Locate the cell with the specified text and output its [X, Y] center coordinate. 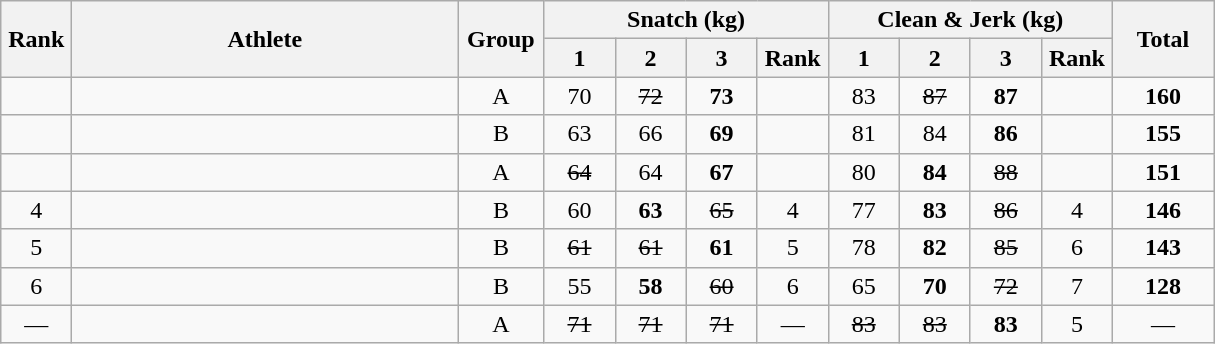
Clean & Jerk (kg) [970, 20]
77 [864, 210]
146 [1162, 210]
Snatch (kg) [686, 20]
69 [722, 134]
80 [864, 172]
88 [1006, 172]
7 [1076, 286]
58 [650, 286]
151 [1162, 172]
Group [501, 39]
73 [722, 96]
81 [864, 134]
Total [1162, 39]
143 [1162, 248]
160 [1162, 96]
67 [722, 172]
85 [1006, 248]
78 [864, 248]
66 [650, 134]
128 [1162, 286]
155 [1162, 134]
82 [934, 248]
55 [580, 286]
Athlete [265, 39]
